Output the (x, y) coordinate of the center of the cell containing the given text.  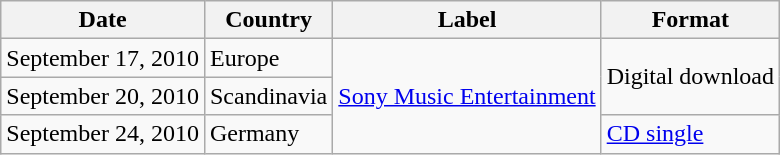
Europe (268, 58)
Date (103, 20)
Germany (268, 134)
Scandinavia (268, 96)
CD single (690, 134)
Sony Music Entertainment (467, 96)
September 20, 2010 (103, 96)
September 24, 2010 (103, 134)
Label (467, 20)
September 17, 2010 (103, 58)
Format (690, 20)
Digital download (690, 77)
Country (268, 20)
